Pinpoint the cell where the given text exists, returning its (x, y) midpoint coordinate. 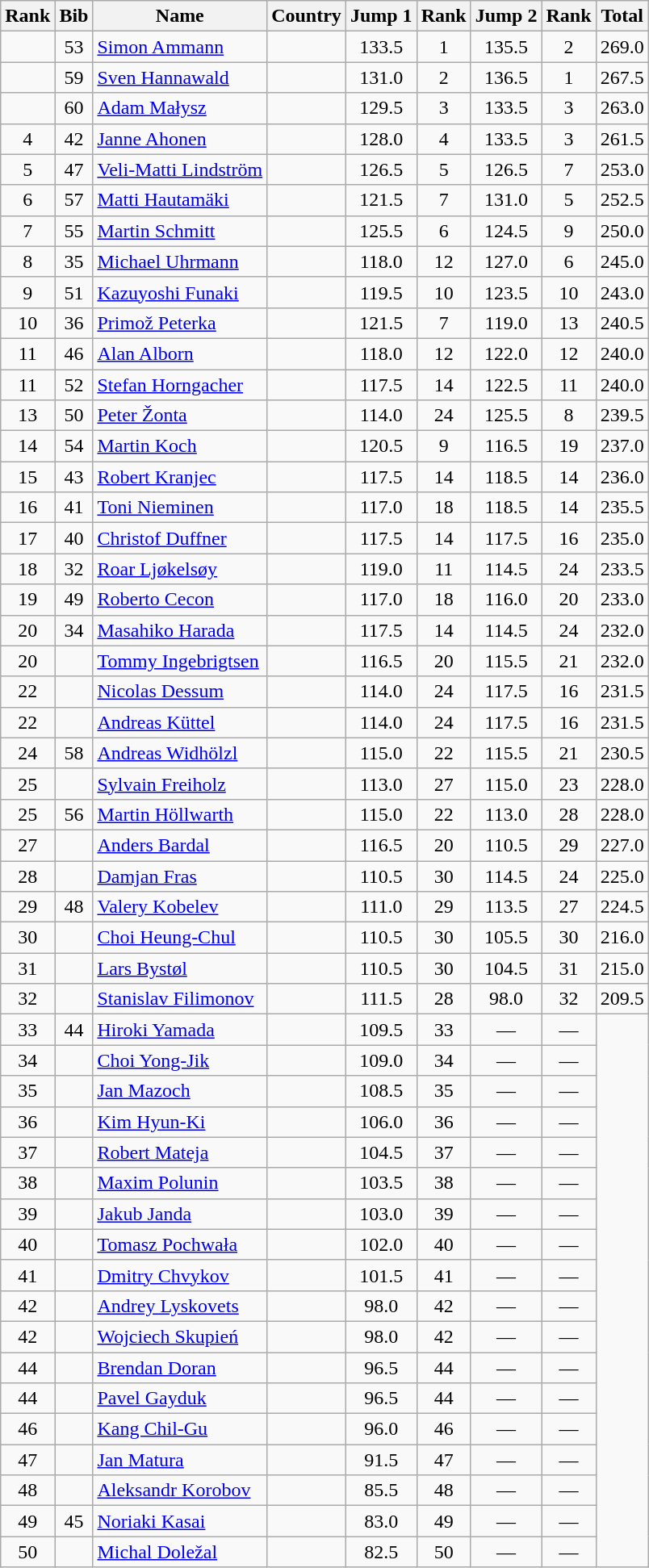
235.0 (622, 538)
119.5 (381, 292)
Choi Yong-Jik (180, 1060)
Veli-Matti Lindström (180, 169)
128.0 (381, 139)
Nicolas Dessum (180, 692)
253.0 (622, 169)
Robert Mateja (180, 1152)
Sylvain Freiholz (180, 784)
245.0 (622, 261)
103.5 (381, 1183)
91.5 (381, 1460)
261.5 (622, 139)
236.0 (622, 477)
111.0 (381, 907)
Andreas Widhölzl (180, 753)
239.5 (622, 416)
17 (27, 538)
Valery Kobelev (180, 907)
60 (74, 108)
Andrey Lyskovets (180, 1306)
124.5 (506, 231)
Michael Uhrmann (180, 261)
Michal Doležal (180, 1552)
Damjan Fras (180, 876)
Stefan Horngacher (180, 385)
51 (74, 292)
Roberto Cecon (180, 600)
Matti Hautamäki (180, 200)
Bib (74, 16)
Jump 1 (381, 16)
113.5 (506, 907)
Lars Bystøl (180, 968)
267.5 (622, 77)
Brendan Doran (180, 1368)
Masahiko Harada (180, 630)
109.0 (381, 1060)
230.5 (622, 753)
240.5 (622, 323)
215.0 (622, 968)
59 (74, 77)
105.5 (506, 938)
Martin Höllwarth (180, 814)
250.0 (622, 231)
56 (74, 814)
122.5 (506, 385)
Pavel Gayduk (180, 1399)
Wojciech Skupień (180, 1336)
45 (74, 1521)
269.0 (622, 47)
15 (27, 477)
Noriaki Kasai (180, 1521)
43 (74, 477)
Janne Ahonen (180, 139)
237.0 (622, 446)
55 (74, 231)
Jump 2 (506, 16)
Jan Mazoch (180, 1091)
Martin Koch (180, 446)
Stanislav Filimonov (180, 999)
23 (568, 784)
Andreas Küttel (180, 722)
Hiroki Yamada (180, 1030)
116.0 (506, 600)
Simon Ammann (180, 47)
233.0 (622, 600)
103.0 (381, 1214)
106.0 (381, 1122)
58 (74, 753)
Name (180, 16)
225.0 (622, 876)
Dmitry Chvykov (180, 1275)
233.5 (622, 569)
54 (74, 446)
111.5 (381, 999)
Toni Nieminen (180, 508)
209.5 (622, 999)
227.0 (622, 845)
235.5 (622, 508)
Total (622, 16)
Adam Małysz (180, 108)
Country (307, 16)
102.0 (381, 1244)
Anders Bardal (180, 845)
109.5 (381, 1030)
Tommy Ingebrigtsen (180, 661)
Martin Schmitt (180, 231)
120.5 (381, 446)
108.5 (381, 1091)
Alan Alborn (180, 353)
127.0 (506, 261)
263.0 (622, 108)
123.5 (506, 292)
57 (74, 200)
85.5 (381, 1491)
252.5 (622, 200)
Sven Hannawald (180, 77)
Peter Žonta (180, 416)
Jan Matura (180, 1460)
96.0 (381, 1429)
Primož Peterka (180, 323)
135.5 (506, 47)
224.5 (622, 907)
Aleksandr Korobov (180, 1491)
82.5 (381, 1552)
Christof Duffner (180, 538)
Kazuyoshi Funaki (180, 292)
Kang Chil-Gu (180, 1429)
Jakub Janda (180, 1214)
Tomasz Pochwała (180, 1244)
Kim Hyun-Ki (180, 1122)
Robert Kranjec (180, 477)
243.0 (622, 292)
Choi Heung-Chul (180, 938)
216.0 (622, 938)
136.5 (506, 77)
53 (74, 47)
52 (74, 385)
Roar Ljøkelsøy (180, 569)
101.5 (381, 1275)
83.0 (381, 1521)
Maxim Polunin (180, 1183)
129.5 (381, 108)
122.0 (506, 353)
